Capture the cell that displays the provided text and extract its [x, y] central coordinate. 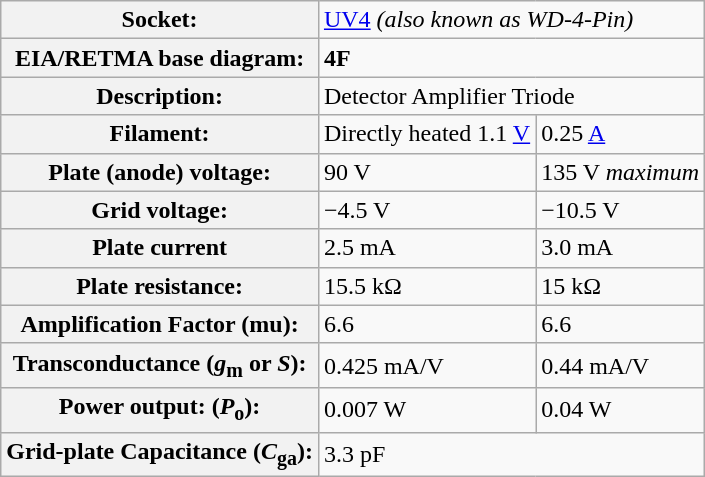
Grid voltage: [160, 210]
3.3 pF [511, 454]
−4.5 V [426, 210]
0.04 W [620, 410]
Amplification Factor (mu): [160, 324]
0.425 mA/V [426, 365]
0.44 mA/V [620, 365]
Directly heated 1.1 V [426, 134]
Grid-plate Capacitance (Cga): [160, 454]
0.007 W [426, 410]
3.0 mA [620, 248]
2.5 mA [426, 248]
Plate resistance: [160, 286]
Plate (anode) voltage: [160, 172]
Plate current [160, 248]
4F [511, 58]
15.5 kΩ [426, 286]
15 kΩ [620, 286]
Socket: [160, 20]
Filament: [160, 134]
Description: [160, 96]
Transconductance (gm or S): [160, 365]
Detector Amplifier Triode [511, 96]
−10.5 V [620, 210]
EIA/RETMA base diagram: [160, 58]
UV4 (also known as WD-4-Pin) [511, 20]
Power output: (Po): [160, 410]
0.25 A [620, 134]
90 V [426, 172]
135 V maximum [620, 172]
